Locate the cell with the specified text and output its [x, y] center coordinate. 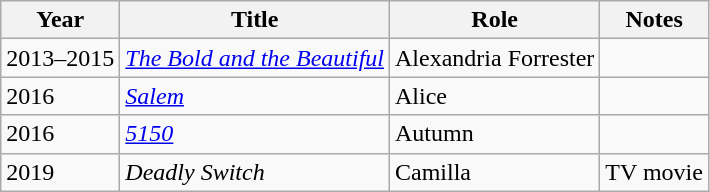
2013–2015 [60, 58]
Role [495, 20]
Alexandria Forrester [495, 58]
Camilla [495, 172]
The Bold and the Beautiful [255, 58]
TV movie [654, 172]
Deadly Switch [255, 172]
Title [255, 20]
Year [60, 20]
Autumn [495, 134]
Notes [654, 20]
5150 [255, 134]
Salem [255, 96]
2019 [60, 172]
Alice [495, 96]
